Extract the (x, y) coordinate from the center of the cell holding the provided text.  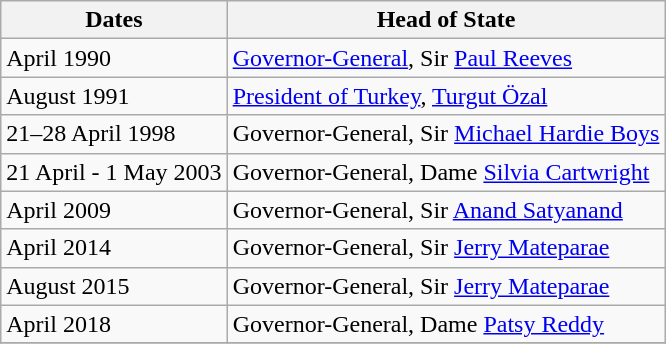
April 2014 (114, 248)
August 2015 (114, 286)
Governor-General, Dame Silvia Cartwright (446, 172)
Governor-General, Dame Patsy Reddy (446, 324)
Governor-General, Sir Anand Satyanand (446, 210)
President of Turkey, Turgut Özal (446, 96)
21 April - 1 May 2003 (114, 172)
21–28 April 1998 (114, 134)
April 2009 (114, 210)
Dates (114, 20)
August 1991 (114, 96)
Governor-General, Sir Paul Reeves (446, 58)
Governor-General, Sir Michael Hardie Boys (446, 134)
April 1990 (114, 58)
April 2018 (114, 324)
Head of State (446, 20)
